Determine the (X, Y) coordinate at the center of the cell enclosing the given text.  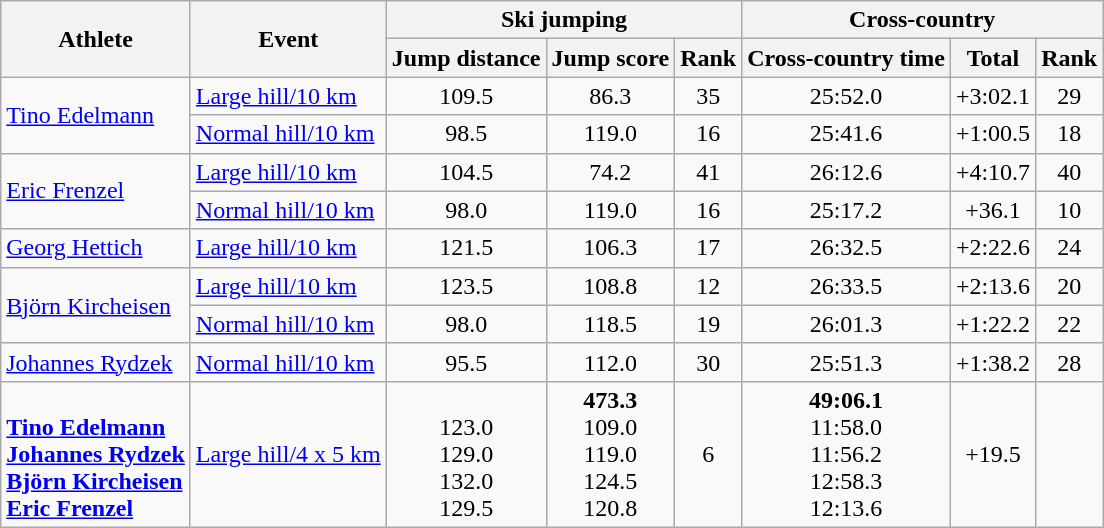
121.5 (466, 248)
Johannes Rydzek (96, 362)
+1:38.2 (992, 362)
17 (708, 248)
Jump score (610, 58)
10 (1070, 210)
+2:13.6 (992, 286)
Jump distance (466, 58)
104.5 (466, 172)
118.5 (610, 324)
+19.5 (992, 454)
6 (708, 454)
Athlete (96, 39)
24 (1070, 248)
25:52.0 (846, 96)
Eric Frenzel (96, 191)
473.3109.0119.0124.5120.8 (610, 454)
20 (1070, 286)
41 (708, 172)
35 (708, 96)
28 (1070, 362)
74.2 (610, 172)
+1:00.5 (992, 134)
Georg Hettich (96, 248)
Large hill/4 x 5 km (288, 454)
29 (1070, 96)
Björn Kircheisen (96, 305)
26:01.3 (846, 324)
19 (708, 324)
25:51.3 (846, 362)
98.5 (466, 134)
95.5 (466, 362)
Event (288, 39)
25:41.6 (846, 134)
Cross-country (922, 20)
18 (1070, 134)
Tino EdelmannJohannes RydzekBjörn KircheisenEric Frenzel (96, 454)
123.0129.0132.0129.5 (466, 454)
108.8 (610, 286)
106.3 (610, 248)
22 (1070, 324)
26:32.5 (846, 248)
86.3 (610, 96)
109.5 (466, 96)
12 (708, 286)
25:17.2 (846, 210)
+1:22.2 (992, 324)
Total (992, 58)
112.0 (610, 362)
Cross-country time (846, 58)
+4:10.7 (992, 172)
26:12.6 (846, 172)
40 (1070, 172)
49:06.111:58.011:56.212:58.312:13.6 (846, 454)
123.5 (466, 286)
+3:02.1 (992, 96)
+2:22.6 (992, 248)
26:33.5 (846, 286)
+36.1 (992, 210)
Tino Edelmann (96, 115)
30 (708, 362)
Ski jumping (564, 20)
